Search for the cell housing the specified text and yield its [x, y] center coordinate. 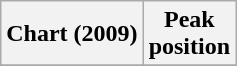
Chart (2009) [72, 34]
Peakposition [189, 34]
